Determine the (X, Y) coordinate at the center of the cell enclosing the given text.  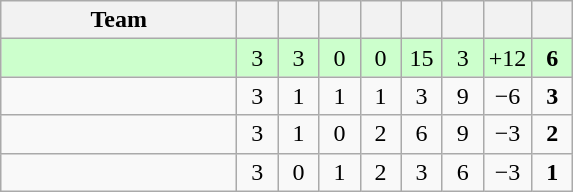
+12 (508, 58)
Team (119, 20)
−6 (508, 96)
15 (422, 58)
